Detect which cell encompasses the target text, then output its [X, Y] center coordinate. 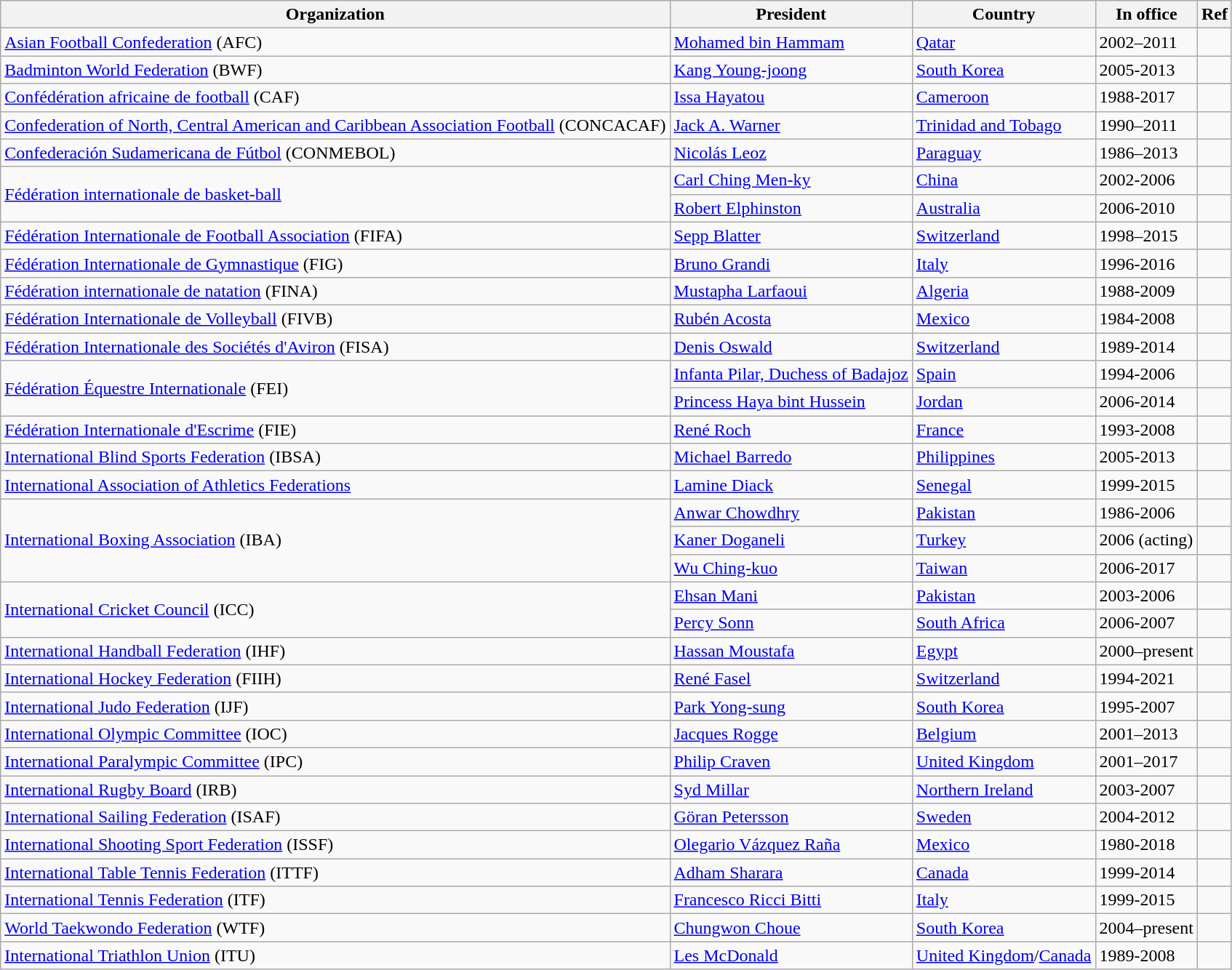
Fédération Équestre Internationale (FEI) [335, 388]
Egypt [1004, 651]
Cameroon [1004, 97]
Princess Haya bint Hussein [791, 402]
1988-2009 [1146, 291]
1984-2008 [1146, 318]
International Hockey Federation (FIIH) [335, 678]
2003-2006 [1146, 596]
Fédération Internationale de Gymnastique (FIG) [335, 263]
1989-2014 [1146, 347]
2006-2017 [1146, 568]
Jacques Rogge [791, 734]
Philip Craven [791, 761]
René Fasel [791, 678]
International Blind Sports Federation (IBSA) [335, 457]
International Paralympic Committee (IPC) [335, 761]
Issa Hayatou [791, 97]
Göran Petersson [791, 817]
Spain [1004, 374]
Fédération internationale de basket-ball [335, 194]
Wu Ching-kuo [791, 568]
Canada [1004, 873]
In office [1146, 15]
Robert Elphinston [791, 208]
2006-2007 [1146, 623]
1996-2016 [1146, 263]
China [1004, 180]
2002-2006 [1146, 180]
1999-2014 [1146, 873]
United Kingdom/Canada [1004, 955]
Ehsan Mani [791, 596]
2000–present [1146, 651]
Fédération Internationale de Football Association (FIFA) [335, 236]
Kaner Doganeli [791, 540]
Infanta Pilar, Duchess of Badajoz [791, 374]
1998–2015 [1146, 236]
Syd Millar [791, 789]
Australia [1004, 208]
World Taekwondo Federation (WTF) [335, 928]
Francesco Ricci Bitti [791, 900]
Sepp Blatter [791, 236]
Michael Barredo [791, 457]
International Judo Federation (IJF) [335, 706]
Paraguay [1004, 153]
René Roch [791, 430]
Mohamed bin Hammam [791, 42]
Algeria [1004, 291]
Country [1004, 15]
Fédération Internationale d'Escrime (FIE) [335, 430]
2006-2010 [1146, 208]
Olegario Vázquez Raña [791, 845]
1986-2006 [1146, 513]
2006 (acting) [1146, 540]
Fédération internationale de natation (FINA) [335, 291]
International Rugby Board (IRB) [335, 789]
1995-2007 [1146, 706]
Organization [335, 15]
International Table Tennis Federation (ITTF) [335, 873]
2001–2013 [1146, 734]
Mustapha Larfaoui [791, 291]
Kang Young-joong [791, 70]
Bruno Grandi [791, 263]
Confederation of North, Central American and Caribbean Association Football (CONCACAF) [335, 125]
Hassan Moustafa [791, 651]
1994-2006 [1146, 374]
1986–2013 [1146, 153]
Jordan [1004, 402]
2006-2014 [1146, 402]
International Association of Athletics Federations [335, 485]
Fédération Internationale des Sociétés d'Aviron (FISA) [335, 347]
1994-2021 [1146, 678]
International Cricket Council (ICC) [335, 609]
Badminton World Federation (BWF) [335, 70]
Nicolás Leoz [791, 153]
Denis Oswald [791, 347]
Asian Football Confederation (AFC) [335, 42]
Chungwon Choue [791, 928]
2001–2017 [1146, 761]
Anwar Chowdhry [791, 513]
2004-2012 [1146, 817]
Trinidad and Tobago [1004, 125]
Carl Ching Men-ky [791, 180]
Lamine Diack [791, 485]
Qatar [1004, 42]
Fédération Internationale de Volleyball (FIVB) [335, 318]
2004–present [1146, 928]
International Tennis Federation (ITF) [335, 900]
International Triathlon Union (ITU) [335, 955]
Confédération africaine de football (CAF) [335, 97]
Les McDonald [791, 955]
France [1004, 430]
Ref [1215, 15]
1990–2011 [1146, 125]
Confederación Sudamericana de Fútbol (CONMEBOL) [335, 153]
1989-2008 [1146, 955]
Senegal [1004, 485]
2003-2007 [1146, 789]
1993-2008 [1146, 430]
International Sailing Federation (ISAF) [335, 817]
Turkey [1004, 540]
Percy Sonn [791, 623]
United Kingdom [1004, 761]
International Olympic Committee (IOC) [335, 734]
Sweden [1004, 817]
Rubén Acosta [791, 318]
South Africa [1004, 623]
Jack A. Warner [791, 125]
Park Yong-sung [791, 706]
1980-2018 [1146, 845]
International Boxing Association (IBA) [335, 540]
2002–2011 [1146, 42]
Taiwan [1004, 568]
Philippines [1004, 457]
President [791, 15]
1988-2017 [1146, 97]
Adham Sharara [791, 873]
International Handball Federation (IHF) [335, 651]
Northern Ireland [1004, 789]
International Shooting Sport Federation (ISSF) [335, 845]
Belgium [1004, 734]
